Capture the cell that displays the provided text and extract its [x, y] central coordinate. 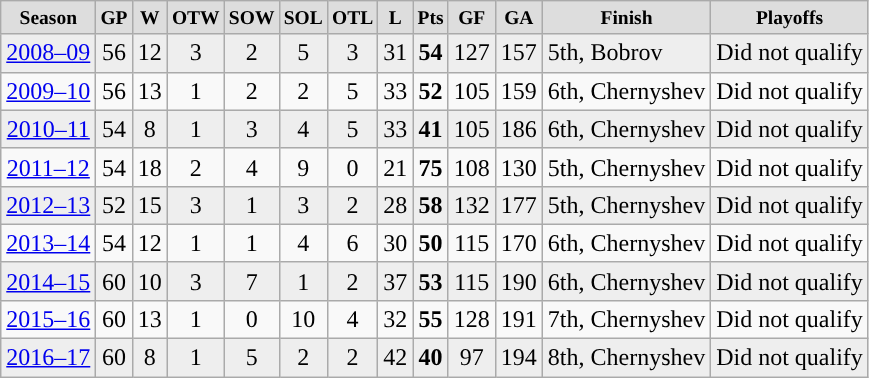
2012–13 [48, 205]
190 [518, 281]
L [396, 18]
Season [48, 18]
2008–09 [48, 53]
Playoffs [790, 18]
2016–17 [48, 358]
OTW [196, 18]
OTL [352, 18]
6 [352, 243]
2010–11 [48, 129]
50 [430, 243]
18 [150, 167]
42 [396, 358]
157 [518, 53]
40 [430, 358]
130 [518, 167]
8th, Chernyshev [626, 358]
186 [518, 129]
31 [396, 53]
GP [114, 18]
2011–12 [48, 167]
Pts [430, 18]
41 [430, 129]
53 [430, 281]
7th, Chernyshev [626, 319]
97 [472, 358]
128 [472, 319]
55 [430, 319]
37 [396, 281]
2009–10 [48, 91]
108 [472, 167]
75 [430, 167]
15 [150, 205]
Finish [626, 18]
9 [303, 167]
194 [518, 358]
2014–15 [48, 281]
58 [430, 205]
191 [518, 319]
177 [518, 205]
SOL [303, 18]
W [150, 18]
2013–14 [48, 243]
132 [472, 205]
28 [396, 205]
21 [396, 167]
2015–16 [48, 319]
127 [472, 53]
7 [252, 281]
30 [396, 243]
SOW [252, 18]
GA [518, 18]
170 [518, 243]
159 [518, 91]
GF [472, 18]
5th, Bobrov [626, 53]
32 [396, 319]
